From the cell containing the given text, extract its center point as [X, Y] coordinate. 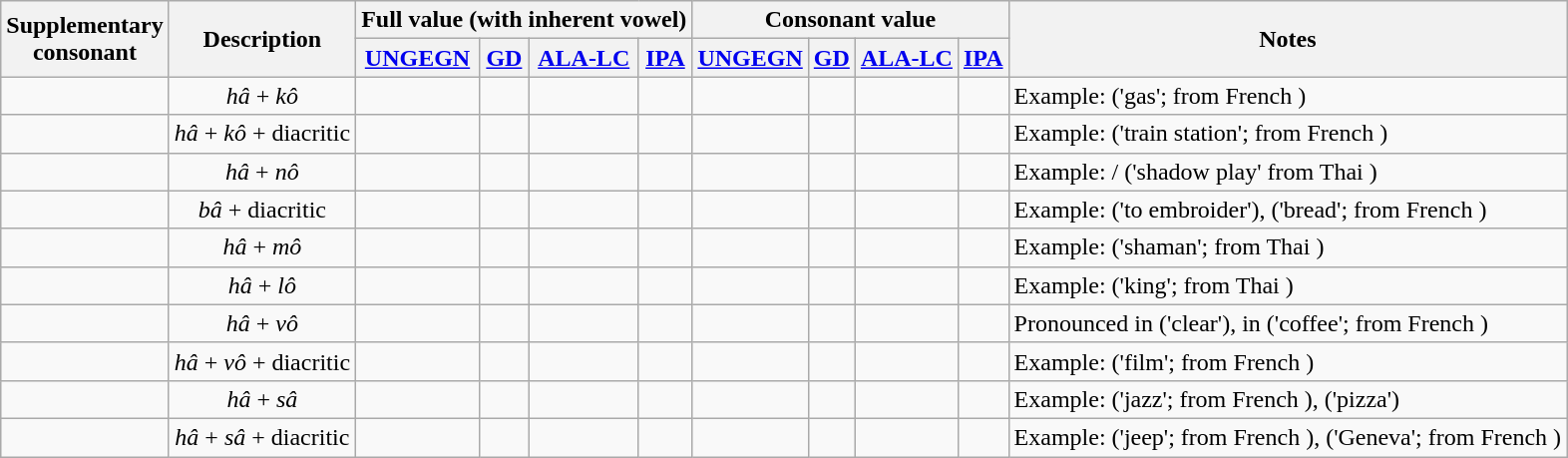
hâ + kô [261, 96]
hâ + kô + diacritic [261, 134]
Consonant value [850, 20]
Example: / ('shadow play' from Thai ) [1288, 172]
Example: ('shaman'; from Thai ) [1288, 247]
Full value (with inherent vowel) [525, 20]
hâ + vô [261, 323]
Supplementary consonant [85, 39]
Example: ('jeep'; from French ), ('Geneva'; from French ) [1288, 437]
Example: ('film'; from French ) [1288, 361]
Pronounced in ('clear'), in ('coffee'; from French ) [1288, 323]
hâ + vô + diacritic [261, 361]
Example: ('jazz'; from French ), ('pizza') [1288, 399]
Notes [1288, 39]
hâ + sâ [261, 399]
hâ + mô [261, 247]
hâ + nô [261, 172]
bâ + diacritic [261, 210]
Example: ('train station'; from French ) [1288, 134]
hâ + lô [261, 285]
Example: ('to embroider'), ('bread'; from French ) [1288, 210]
Example: ('gas'; from French ) [1288, 96]
hâ + sâ + diacritic [261, 437]
Description [261, 39]
Example: ('king'; from Thai ) [1288, 285]
